Scan for the cell matching the given text and deliver its (X, Y) coordinate at center. 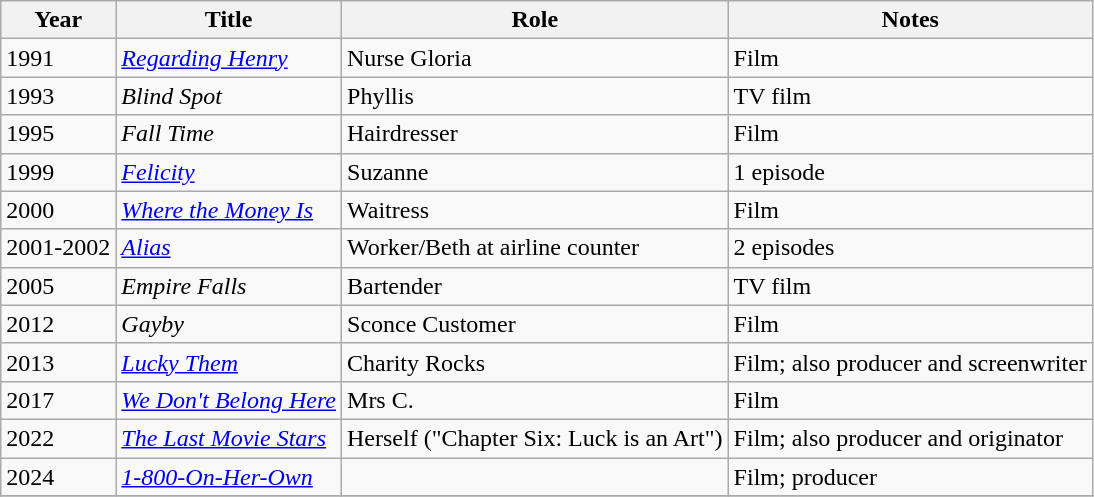
1991 (58, 58)
1995 (58, 134)
Title (229, 20)
Alias (229, 248)
Regarding Henry (229, 58)
Where the Money Is (229, 210)
2001-2002 (58, 248)
1-800-On-Her-Own (229, 477)
Blind Spot (229, 96)
2017 (58, 400)
Lucky Them (229, 362)
2000 (58, 210)
Role (536, 20)
Notes (910, 20)
Suzanne (536, 172)
Sconce Customer (536, 324)
Film; also producer and screenwriter (910, 362)
2013 (58, 362)
Phyllis (536, 96)
Charity Rocks (536, 362)
Worker/Beth at airline counter (536, 248)
2024 (58, 477)
Film; producer (910, 477)
We Don't Belong Here (229, 400)
Hairdresser (536, 134)
2012 (58, 324)
2 episodes (910, 248)
1999 (58, 172)
The Last Movie Stars (229, 438)
Year (58, 20)
Herself ("Chapter Six: Luck is an Art") (536, 438)
Felicity (229, 172)
Mrs C. (536, 400)
1 episode (910, 172)
2022 (58, 438)
Empire Falls (229, 286)
2005 (58, 286)
Fall Time (229, 134)
Gayby (229, 324)
Film; also producer and originator (910, 438)
Bartender (536, 286)
1993 (58, 96)
Waitress (536, 210)
Nurse Gloria (536, 58)
